Locate the cell with the specified text and output its (X, Y) center coordinate. 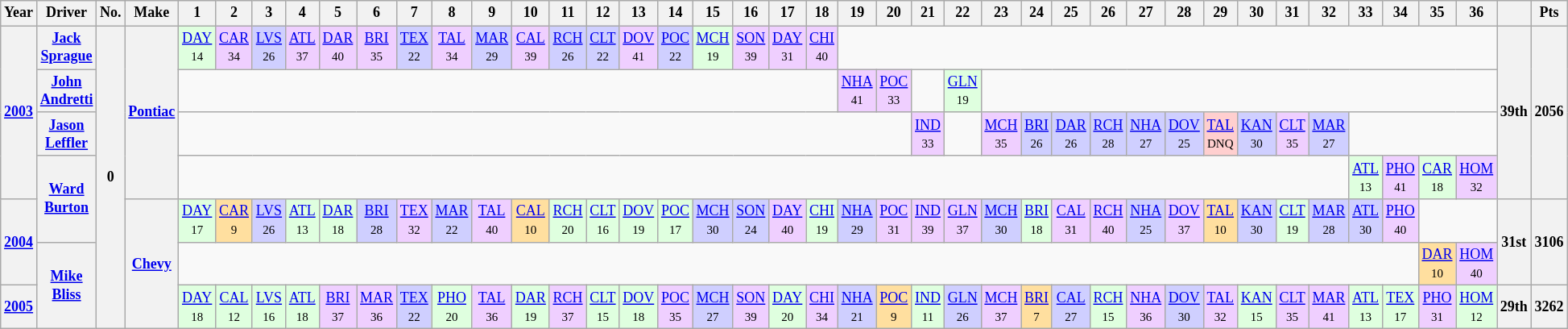
RCH26 (568, 48)
DOV18 (639, 307)
2 (234, 13)
KAN15 (1256, 307)
PHO41 (1400, 177)
2003 (19, 113)
MCH27 (713, 307)
MAR27 (1329, 134)
SON24 (751, 221)
CAR34 (234, 48)
33 (1366, 13)
17 (788, 13)
Driver (66, 13)
DOV25 (1184, 134)
DOV41 (639, 48)
11 (568, 13)
4 (302, 13)
BRI26 (1037, 134)
Ward Burton (66, 198)
CLT16 (602, 221)
DAY14 (197, 48)
ATL30 (1366, 221)
35 (1437, 13)
BRI28 (377, 221)
22 (962, 13)
3262 (1549, 307)
23 (1001, 13)
Make (151, 13)
7 (414, 13)
DAR19 (530, 307)
No. (111, 13)
6 (377, 13)
MCH35 (1001, 134)
CAL27 (1071, 307)
BRI7 (1037, 307)
PHO31 (1437, 307)
TAL10 (1220, 221)
1 (197, 13)
RCH40 (1108, 221)
31 (1292, 13)
26 (1108, 13)
21 (928, 13)
ATL18 (302, 307)
8 (452, 13)
CLT15 (602, 307)
16 (751, 13)
HOM32 (1477, 177)
MCH37 (1001, 307)
Year (19, 13)
TALDNQ (1220, 134)
30 (1256, 13)
CHI19 (822, 221)
MAR22 (452, 221)
Pts (1549, 13)
Pontiac (151, 113)
19 (857, 13)
TAL40 (492, 221)
Jack Sprague (66, 48)
25 (1071, 13)
20 (894, 13)
CAL10 (530, 221)
CLT22 (602, 48)
NHA25 (1146, 221)
POC35 (676, 307)
TAL34 (452, 48)
NHA41 (857, 91)
MAR28 (1329, 221)
NHA21 (857, 307)
RCH20 (568, 221)
12 (602, 13)
34 (1400, 13)
TEX17 (1400, 307)
CAR18 (1437, 177)
TEX32 (414, 221)
BRI35 (377, 48)
3106 (1549, 242)
27 (1146, 13)
CAR9 (234, 221)
DAR40 (338, 48)
10 (530, 13)
HOM12 (1477, 307)
NHA36 (1146, 307)
MAR36 (377, 307)
CAL31 (1071, 221)
Mike Bliss (66, 285)
GLN37 (962, 221)
DOV37 (1184, 221)
DOV30 (1184, 307)
IND33 (928, 134)
POC9 (894, 307)
14 (676, 13)
9 (492, 13)
15 (713, 13)
GLN19 (962, 91)
PHO40 (1400, 221)
TAL36 (492, 307)
0 (111, 177)
BRI18 (1037, 221)
POC31 (894, 221)
MAR29 (492, 48)
RCH37 (568, 307)
Chevy (151, 264)
BRI37 (338, 307)
DAY18 (197, 307)
PHO20 (452, 307)
CLT19 (1292, 221)
DAR18 (338, 221)
Jason Leffler (66, 134)
TAL32 (1220, 307)
3 (269, 13)
28 (1184, 13)
DAY20 (788, 307)
ATL37 (302, 48)
POC33 (894, 91)
CAL12 (234, 307)
24 (1037, 13)
MAR41 (1329, 307)
NHA29 (857, 221)
29 (1220, 13)
DAR26 (1071, 134)
NHA27 (1146, 134)
5 (338, 13)
36 (1477, 13)
CHI40 (822, 48)
DOV19 (639, 221)
31st (1514, 242)
LVS16 (269, 307)
13 (639, 13)
DAR10 (1437, 264)
John Andretti (66, 91)
IND39 (928, 221)
2056 (1549, 113)
DAY40 (788, 221)
DAY17 (197, 221)
2004 (19, 242)
MCH19 (713, 48)
RCH28 (1108, 134)
HOM40 (1477, 264)
18 (822, 13)
2005 (19, 307)
IND11 (928, 307)
29th (1514, 307)
POC17 (676, 221)
RCH15 (1108, 307)
32 (1329, 13)
DAY31 (788, 48)
39th (1514, 113)
CAL39 (530, 48)
POC22 (676, 48)
GLN26 (962, 307)
CHI34 (822, 307)
